Pinpoint the cell where the given text exists, returning its [x, y] midpoint coordinate. 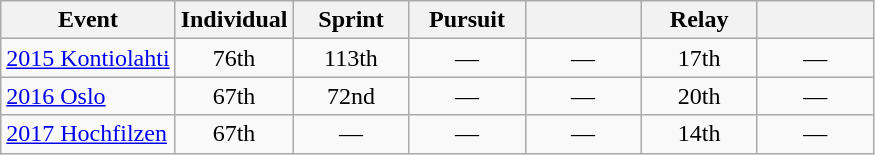
76th [234, 58]
72nd [351, 96]
2015 Kontiolahti [88, 58]
2016 Oslo [88, 96]
Individual [234, 20]
2017 Hochfilzen [88, 134]
Pursuit [467, 20]
Sprint [351, 20]
Relay [699, 20]
20th [699, 96]
14th [699, 134]
Event [88, 20]
17th [699, 58]
113th [351, 58]
